Identify which cell holds the provided text, then report its [X, Y] central coordinate. 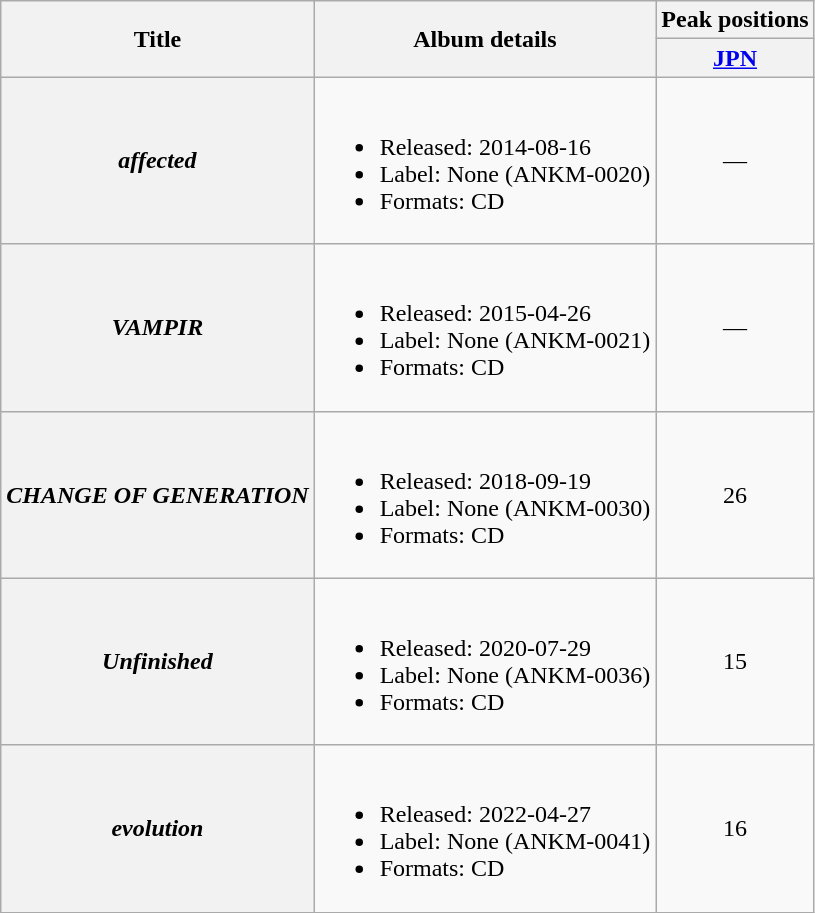
JPN [735, 58]
affected [158, 160]
26 [735, 494]
Title [158, 39]
VAMPIR [158, 328]
Unfinished [158, 662]
Album details [485, 39]
Peak positions [735, 20]
evolution [158, 828]
Released: 2014-08-16Label: None (ANKM-0020)Formats: CD [485, 160]
15 [735, 662]
CHANGE OF GENERATION [158, 494]
Released: 2020-07-29Label: None (ANKM-0036)Formats: CD [485, 662]
16 [735, 828]
Released: 2018-09-19Label: None (ANKM-0030)Formats: CD [485, 494]
Released: 2022-04-27Label: None (ANKM-0041)Formats: CD [485, 828]
Released: 2015-04-26Label: None (ANKM-0021)Formats: CD [485, 328]
